Pinpoint the cell where the given text exists, returning its [x, y] midpoint coordinate. 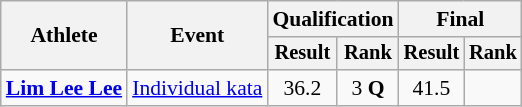
Event [197, 36]
Individual kata [197, 88]
Final [460, 19]
41.5 [432, 88]
3 Q [368, 88]
Athlete [64, 36]
Lim Lee Lee [64, 88]
36.2 [302, 88]
Qualification [332, 19]
